Pinpoint the cell where the given text exists, returning its (x, y) midpoint coordinate. 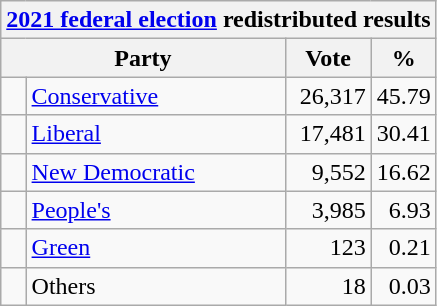
0.21 (404, 248)
6.93 (404, 210)
Liberal (156, 134)
Conservative (156, 96)
Party (143, 58)
17,481 (328, 134)
2021 federal election redistributed results (218, 20)
Others (156, 286)
New Democratic (156, 172)
3,985 (328, 210)
0.03 (404, 286)
Green (156, 248)
26,317 (328, 96)
18 (328, 286)
123 (328, 248)
30.41 (404, 134)
16.62 (404, 172)
People's (156, 210)
9,552 (328, 172)
Vote (328, 58)
% (404, 58)
45.79 (404, 96)
